Determine the [x, y] coordinate at the center of the cell enclosing the given text.  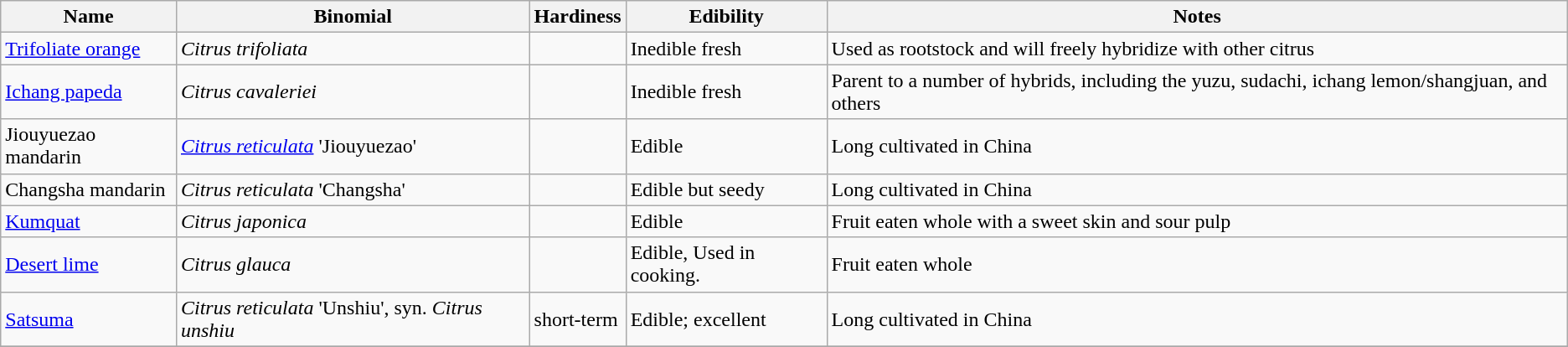
Changsha mandarin [89, 189]
Hardiness [578, 17]
Citrus reticulata 'Changsha' [353, 189]
Parent to a number of hybrids, including the yuzu, sudachi, ichang lemon/shangjuan, and others [1197, 92]
Used as rootstock and will freely hybridize with other citrus [1197, 49]
Jiouyuezao mandarin [89, 146]
Desert lime [89, 265]
Ichang papeda [89, 92]
Citrus reticulata 'Unshiu', syn. Citrus unshiu [353, 319]
Citrus japonica [353, 221]
Citrus cavaleriei [353, 92]
Edible but seedy [726, 189]
Edible, Used in cooking. [726, 265]
Fruit eaten whole with a sweet skin and sour pulp [1197, 221]
Edibility [726, 17]
Citrus trifoliata [353, 49]
Citrus glauca [353, 265]
Satsuma [89, 319]
Name [89, 17]
Binomial [353, 17]
Edible; excellent [726, 319]
Fruit eaten whole [1197, 265]
Kumquat [89, 221]
Trifoliate orange [89, 49]
Notes [1197, 17]
Citrus reticulata 'Jiouyuezao' [353, 146]
short-term [578, 319]
